Provide the (x, y) coordinate of the cell's center where the given text is located.  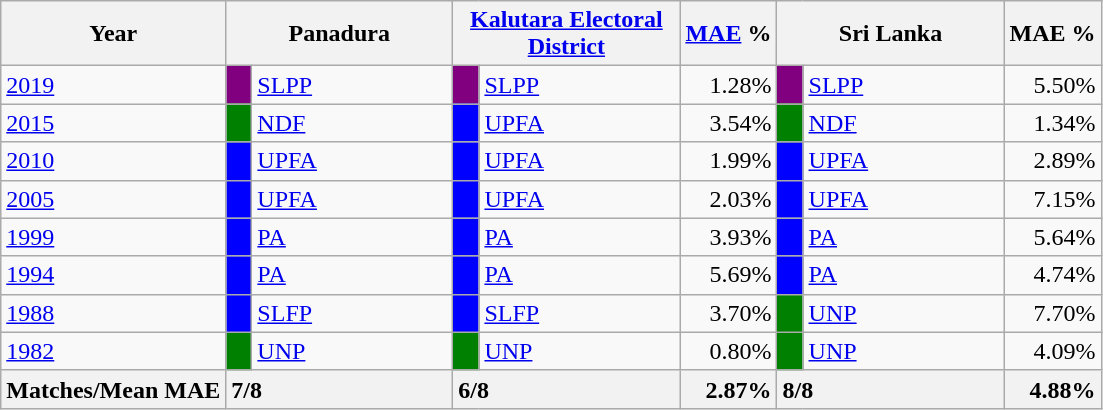
8/8 (890, 389)
2.87% (728, 389)
4.09% (1052, 351)
2.89% (1052, 161)
1999 (114, 237)
3.54% (728, 123)
Sri Lanka (890, 34)
4.74% (1052, 275)
2015 (114, 123)
2019 (114, 85)
5.64% (1052, 237)
1988 (114, 313)
7.70% (1052, 313)
0.80% (728, 351)
5.69% (728, 275)
7/8 (340, 389)
Panadura (340, 34)
5.50% (1052, 85)
2005 (114, 199)
1994 (114, 275)
1982 (114, 351)
3.70% (728, 313)
2.03% (728, 199)
1.34% (1052, 123)
Kalutara Electoral District (566, 34)
4.88% (1052, 389)
1.99% (728, 161)
Year (114, 34)
6/8 (566, 389)
3.93% (728, 237)
1.28% (728, 85)
7.15% (1052, 199)
2010 (114, 161)
Matches/Mean MAE (114, 389)
